Search for the cell housing the specified text and yield its [X, Y] center coordinate. 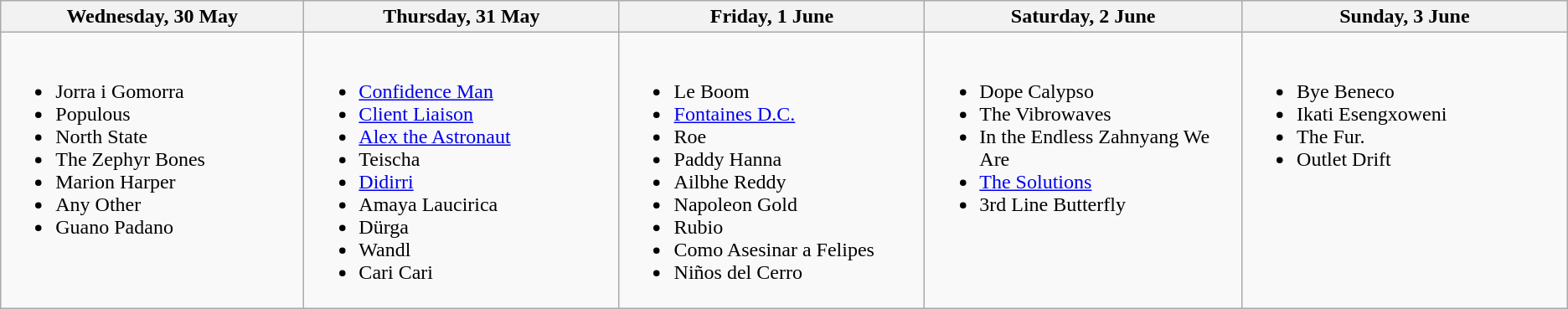
Le BoomFontaines D.C.RoePaddy HannaAilbhe ReddyNapoleon GoldRubioComo Asesinar a FelipesNiños del Cerro [772, 171]
Confidence ManClient LiaisonAlex the AstronautTeischaDidirriAmaya LauciricaDürgaWandlCari Cari [462, 171]
Thursday, 31 May [462, 17]
Bye BenecoIkati EsengxoweniThe Fur.Outlet Drift [1406, 171]
Sunday, 3 June [1406, 17]
Jorra i GomorraPopulousNorth StateThe Zephyr BonesMarion HarperAny OtherGuano Padano [152, 171]
Dope CalypsoThe VibrowavesIn the Endless Zahnyang We AreThe Solutions3rd Line Butterfly [1084, 171]
Saturday, 2 June [1084, 17]
Friday, 1 June [772, 17]
Wednesday, 30 May [152, 17]
